Return the [x, y] coordinate for the center point of the cell that contains the specified text.  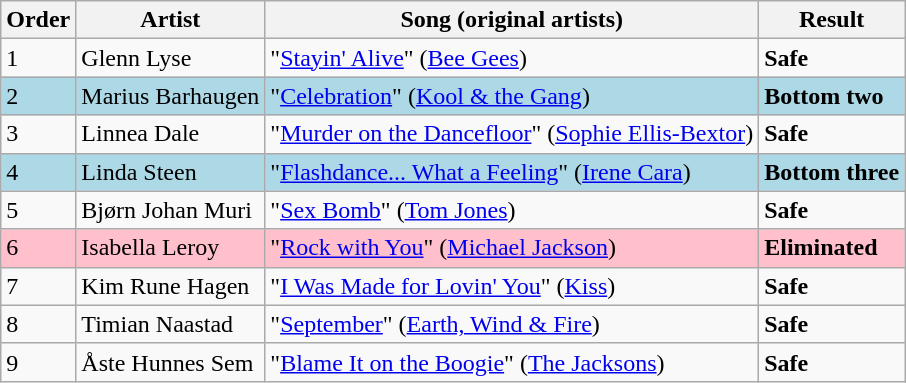
7 [38, 286]
3 [38, 134]
Bottom three [832, 172]
Linnea Dale [170, 134]
Bjørn Johan Muri [170, 210]
6 [38, 248]
"Sex Bomb" (Tom Jones) [512, 210]
5 [38, 210]
"Celebration" (Kool & the Gang) [512, 96]
Isabella Leroy [170, 248]
Bottom two [832, 96]
"Stayin' Alive" (Bee Gees) [512, 58]
9 [38, 362]
Linda Steen [170, 172]
"September" (Earth, Wind & Fire) [512, 324]
Artist [170, 20]
Song (original artists) [512, 20]
Eliminated [832, 248]
Timian Naastad [170, 324]
"Blame It on the Boogie" (The Jacksons) [512, 362]
8 [38, 324]
2 [38, 96]
Åste Hunnes Sem [170, 362]
Glenn Lyse [170, 58]
Result [832, 20]
"Rock with You" (Michael Jackson) [512, 248]
Order [38, 20]
Marius Barhaugen [170, 96]
"I Was Made for Lovin' You" (Kiss) [512, 286]
4 [38, 172]
1 [38, 58]
"Murder on the Dancefloor" (Sophie Ellis-Bextor) [512, 134]
"Flashdance... What a Feeling" (Irene Cara) [512, 172]
Kim Rune Hagen [170, 286]
